Locate the cell with the specified text and output its [X, Y] center coordinate. 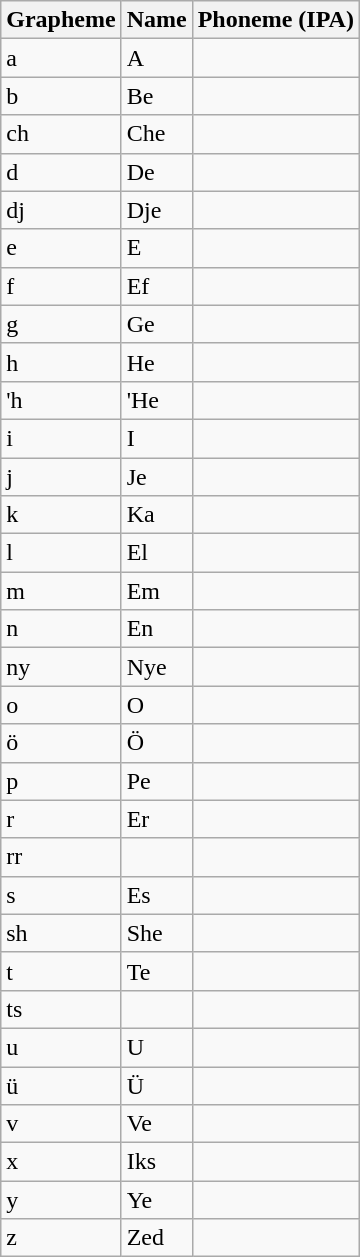
rr [61, 857]
I [156, 438]
E [156, 248]
i [61, 438]
Grapheme [61, 20]
Dje [156, 210]
Je [156, 477]
Nye [156, 667]
He [156, 362]
Ef [156, 286]
r [61, 819]
s [61, 895]
ny [61, 667]
Ü [156, 1085]
o [61, 705]
Zed [156, 1238]
Ge [156, 324]
y [61, 1200]
ü [61, 1085]
m [61, 591]
v [61, 1124]
b [61, 96]
Name [156, 20]
She [156, 933]
'h [61, 400]
k [61, 515]
Iks [156, 1162]
u [61, 1047]
U [156, 1047]
f [61, 286]
Be [156, 96]
j [61, 477]
a [61, 58]
ö [61, 743]
Ka [156, 515]
'He [156, 400]
ts [61, 1009]
Ye [156, 1200]
Phoneme (IPA) [276, 20]
El [156, 553]
t [61, 971]
O [156, 705]
En [156, 629]
e [61, 248]
x [61, 1162]
Te [156, 971]
n [61, 629]
Er [156, 819]
De [156, 172]
p [61, 781]
g [61, 324]
ch [61, 134]
sh [61, 933]
A [156, 58]
Che [156, 134]
dj [61, 210]
Ve [156, 1124]
z [61, 1238]
Es [156, 895]
Pe [156, 781]
Em [156, 591]
d [61, 172]
h [61, 362]
l [61, 553]
Ö [156, 743]
